For the text-containing cell, return its midpoint in [x, y] coordinate format. 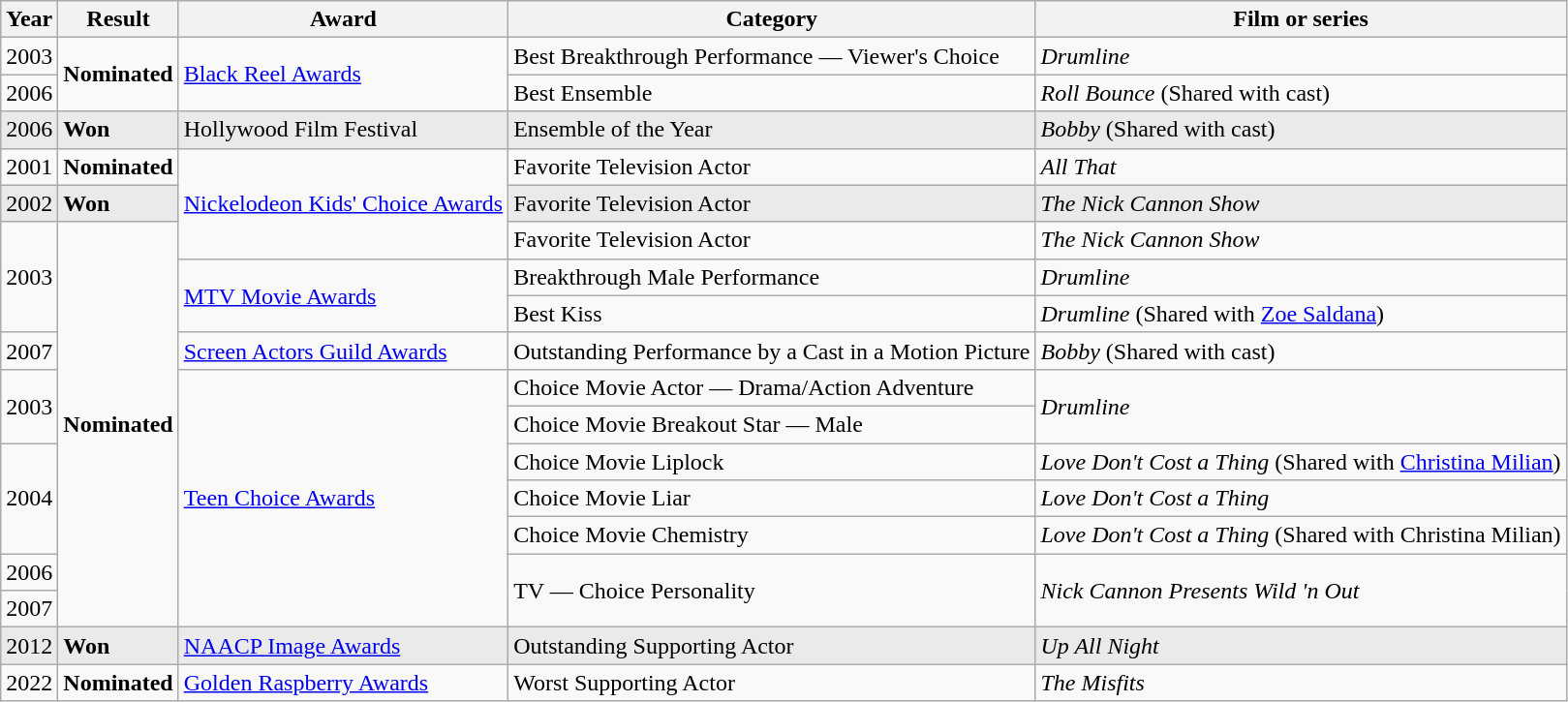
Choice Movie Liplock [772, 462]
Breakthrough Male Performance [772, 277]
Choice Movie Liar [772, 499]
Nick Cannon Presents Wild 'n Out [1301, 591]
NAACP Image Awards [343, 646]
Worst Supporting Actor [772, 683]
Best Kiss [772, 314]
Outstanding Supporting Actor [772, 646]
Ensemble of the Year [772, 130]
Year [29, 19]
Hollywood Film Festival [343, 130]
Teen Choice Awards [343, 498]
Black Reel Awards [343, 75]
Film or series [1301, 19]
2001 [29, 167]
Up All Night [1301, 646]
Nickelodeon Kids' Choice Awards [343, 203]
Screen Actors Guild Awards [343, 351]
2022 [29, 683]
Outstanding Performance by a Cast in a Motion Picture [772, 351]
Drumline (Shared with Zoe Saldana) [1301, 314]
MTV Movie Awards [343, 295]
Best Ensemble [772, 93]
The Misfits [1301, 683]
Category [772, 19]
Choice Movie Breakout Star — Male [772, 424]
Roll Bounce (Shared with cast) [1301, 93]
Best Breakthrough Performance — Viewer's Choice [772, 56]
Love Don't Cost a Thing [1301, 499]
All That [1301, 167]
Award [343, 19]
Golden Raspberry Awards [343, 683]
2002 [29, 203]
2012 [29, 646]
2004 [29, 499]
Choice Movie Actor — Drama/Action Adventure [772, 387]
Choice Movie Chemistry [772, 535]
Result [118, 19]
TV — Choice Personality [772, 591]
